Pinpoint the cell where the given text exists, returning its (x, y) midpoint coordinate. 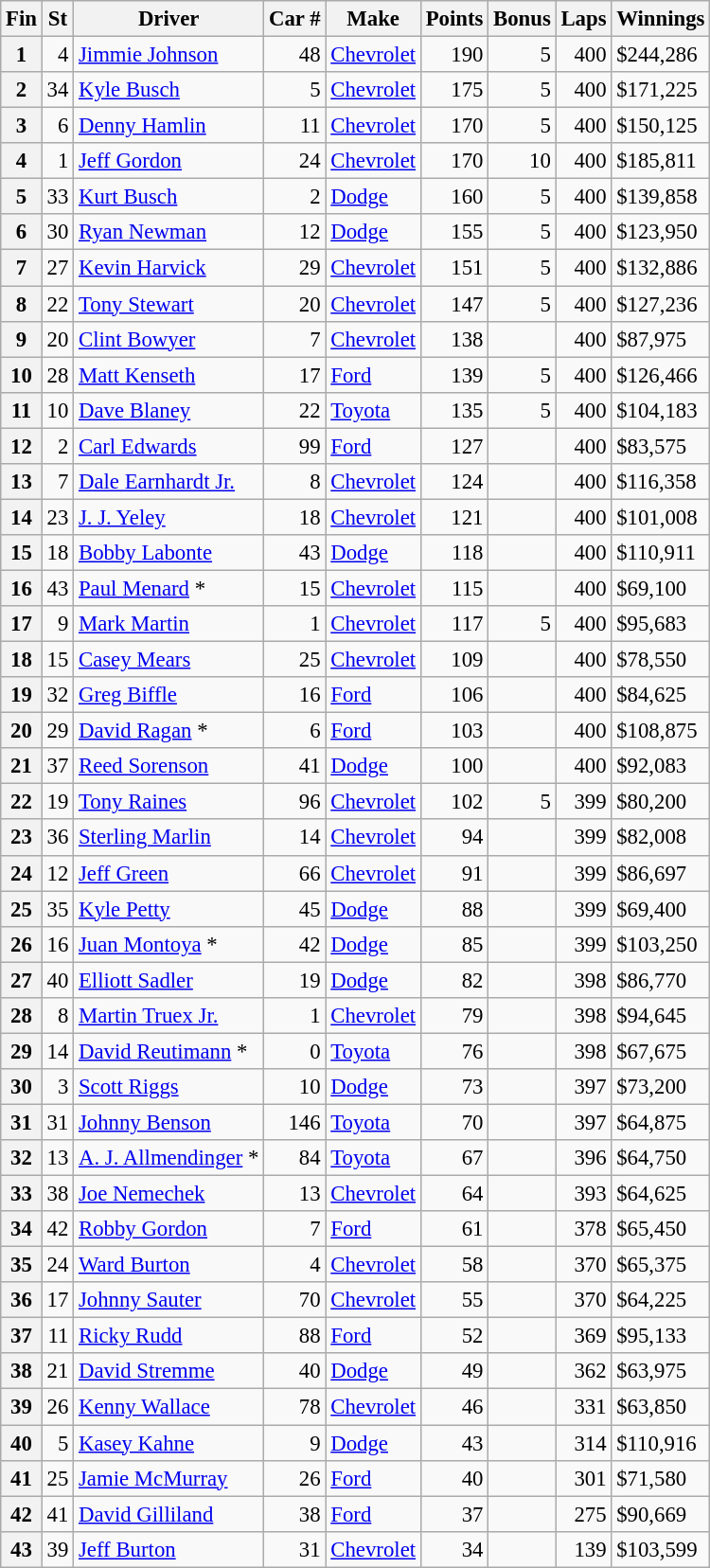
Joe Nemechek (169, 1194)
Denny Hamlin (169, 126)
Mark Martin (169, 624)
99 (295, 446)
$80,200 (661, 802)
45 (295, 909)
127 (454, 446)
David Reutimann * (169, 1051)
378 (583, 1229)
David Gilliland (169, 1514)
Matt Kenseth (169, 375)
275 (583, 1514)
$95,683 (661, 624)
$63,975 (661, 1372)
$139,858 (661, 197)
$110,916 (661, 1443)
$132,886 (661, 268)
46 (454, 1407)
121 (454, 517)
91 (454, 873)
Scott Riggs (169, 1087)
135 (454, 410)
94 (454, 838)
Laps (583, 19)
Robby Gordon (169, 1229)
$150,125 (661, 126)
Clint Bowyer (169, 339)
84 (295, 1158)
Reed Sorenson (169, 766)
Driver (169, 19)
$244,286 (661, 55)
Elliott Sadler (169, 980)
155 (454, 232)
$185,811 (661, 161)
$101,008 (661, 517)
$90,669 (661, 1514)
$103,599 (661, 1549)
118 (454, 553)
362 (583, 1372)
147 (454, 304)
48 (295, 55)
52 (454, 1336)
$94,645 (661, 1016)
David Ragan * (169, 731)
117 (454, 624)
175 (454, 90)
61 (454, 1229)
79 (454, 1016)
$87,975 (661, 339)
$64,225 (661, 1300)
Johnny Benson (169, 1122)
49 (454, 1372)
A. J. Allmendinger * (169, 1158)
$92,083 (661, 766)
$103,250 (661, 944)
Car # (295, 19)
$64,625 (661, 1194)
Jamie McMurray (169, 1478)
151 (454, 268)
Dave Blaney (169, 410)
Kasey Kahne (169, 1443)
115 (454, 588)
Winnings (661, 19)
103 (454, 731)
Tony Stewart (169, 304)
$116,358 (661, 482)
$64,875 (661, 1122)
$73,200 (661, 1087)
J. J. Yeley (169, 517)
$65,450 (661, 1229)
Sterling Marlin (169, 838)
0 (295, 1051)
Dale Earnhardt Jr. (169, 482)
Kenny Wallace (169, 1407)
$78,550 (661, 660)
Jeff Gordon (169, 161)
64 (454, 1194)
Kyle Petty (169, 909)
Kyle Busch (169, 90)
138 (454, 339)
Make (373, 19)
Jeff Burton (169, 1549)
Fin (22, 19)
Casey Mears (169, 660)
102 (454, 802)
Bonus (523, 19)
393 (583, 1194)
$82,008 (661, 838)
Martin Truex Jr. (169, 1016)
66 (295, 873)
$110,911 (661, 553)
100 (454, 766)
Greg Biffle (169, 695)
Paul Menard * (169, 588)
Johnny Sauter (169, 1300)
$126,466 (661, 375)
160 (454, 197)
96 (295, 802)
73 (454, 1087)
$104,183 (661, 410)
146 (295, 1122)
331 (583, 1407)
82 (454, 980)
$83,575 (661, 446)
369 (583, 1336)
Ricky Rudd (169, 1336)
67 (454, 1158)
Jimmie Johnson (169, 55)
58 (454, 1265)
Jeff Green (169, 873)
106 (454, 695)
78 (295, 1407)
Points (454, 19)
$65,375 (661, 1265)
$63,850 (661, 1407)
$71,580 (661, 1478)
$69,400 (661, 909)
Ward Burton (169, 1265)
$127,236 (661, 304)
396 (583, 1158)
David Stremme (169, 1372)
Tony Raines (169, 802)
St (57, 19)
314 (583, 1443)
124 (454, 482)
76 (454, 1051)
Ryan Newman (169, 232)
$64,750 (661, 1158)
$67,675 (661, 1051)
Carl Edwards (169, 446)
$108,875 (661, 731)
55 (454, 1300)
$86,697 (661, 873)
$171,225 (661, 90)
109 (454, 660)
$69,100 (661, 588)
Kevin Harvick (169, 268)
$123,950 (661, 232)
190 (454, 55)
$86,770 (661, 980)
301 (583, 1478)
85 (454, 944)
$84,625 (661, 695)
Kurt Busch (169, 197)
Bobby Labonte (169, 553)
Juan Montoya * (169, 944)
$95,133 (661, 1336)
